Return the [x, y] coordinate for the center point of the cell that contains the specified text.  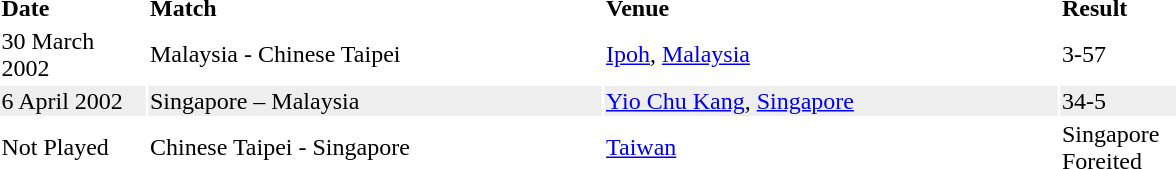
3-57 [1118, 54]
Singapore – Malaysia [374, 101]
34-5 [1118, 101]
6 April 2002 [73, 101]
30 March 2002 [73, 54]
Malaysia - Chinese Taipei [374, 54]
Yio Chu Kang, Singapore [830, 101]
Ipoh, Malaysia [830, 54]
